Return the [X, Y] coordinate for the center point of the cell that contains the specified text.  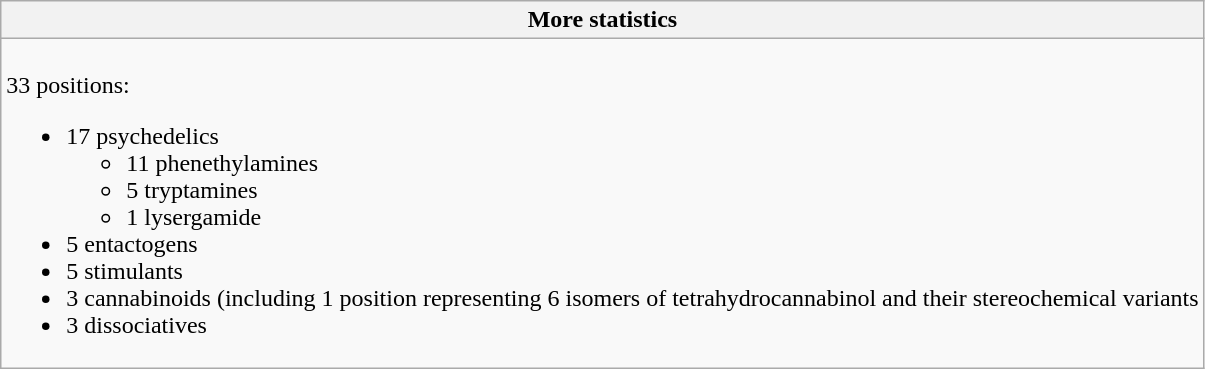
More statistics [602, 20]
